Return [x, y] of the center of cell containing provided text 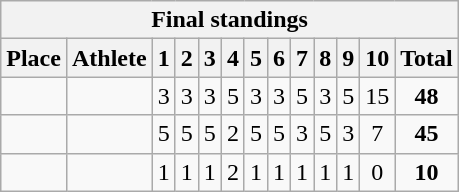
Total [427, 58]
Final standings [230, 20]
48 [427, 96]
8 [326, 58]
Place [34, 58]
0 [378, 172]
15 [378, 96]
4 [232, 58]
9 [348, 58]
45 [427, 134]
6 [278, 58]
Athlete [109, 58]
